Determine the [x, y] coordinate at the center of the cell enclosing the given text.  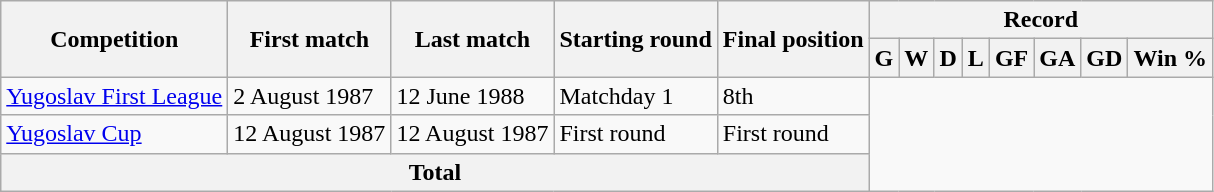
G [884, 58]
L [976, 58]
Total [435, 172]
Starting round [636, 39]
GD [1104, 58]
Competition [114, 39]
Yugoslav First League [114, 96]
First match [310, 39]
Record [1040, 20]
D [948, 58]
Last match [472, 39]
12 June 1988 [472, 96]
GF [1011, 58]
8th [793, 96]
Final position [793, 39]
2 August 1987 [310, 96]
GA [1058, 58]
Win % [1170, 58]
W [916, 58]
Yugoslav Cup [114, 134]
Matchday 1 [636, 96]
